Return (X, Y) of the center of cell containing provided text 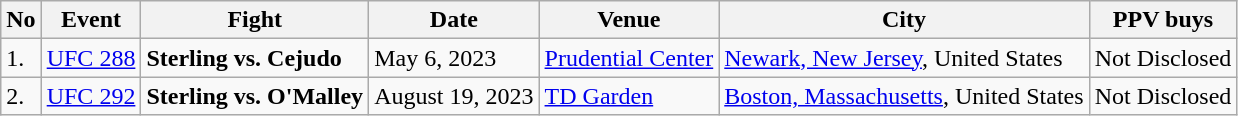
Boston, Massachusetts, United States (904, 96)
Sterling vs. O'Malley (255, 96)
UFC 288 (91, 58)
City (904, 20)
2. (21, 96)
Venue (629, 20)
UFC 292 (91, 96)
May 6, 2023 (454, 58)
Prudential Center (629, 58)
Event (91, 20)
Date (454, 20)
Sterling vs. Cejudo (255, 58)
August 19, 2023 (454, 96)
PPV buys (1163, 20)
Newark, New Jersey, United States (904, 58)
1. (21, 58)
Fight (255, 20)
No (21, 20)
TD Garden (629, 96)
